Determine the [x, y] coordinate at the center of the cell enclosing the given text.  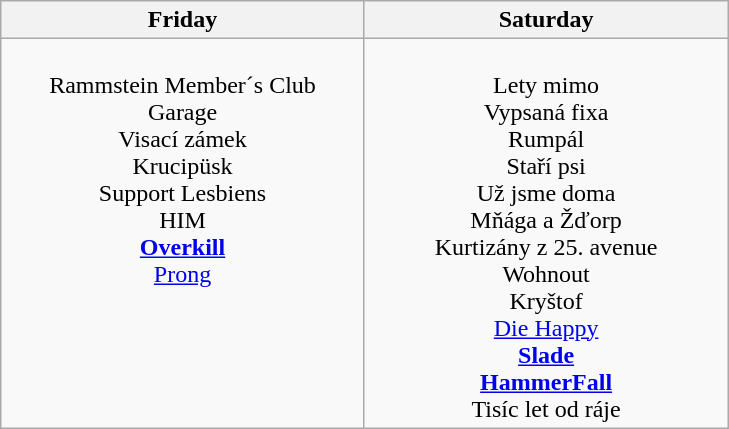
Saturday [546, 20]
Rammstein Member´s Club Garage Visací zámek Krucipüsk Support Lesbiens HIM Overkill Prong [183, 234]
Friday [183, 20]
